Search for the cell housing the specified text and yield its (x, y) center coordinate. 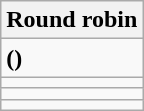
Round robin (72, 20)
() (72, 58)
